From the cell containing the given text, extract its center point as (X, Y) coordinate. 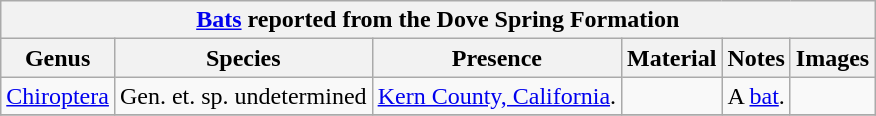
Chiroptera (58, 96)
Bats reported from the Dove Spring Formation (438, 20)
A bat. (756, 96)
Notes (756, 58)
Images (832, 58)
Kern County, California. (496, 96)
Species (243, 58)
Presence (496, 58)
Gen. et. sp. undetermined (243, 96)
Material (672, 58)
Genus (58, 58)
